Extract the (x, y) coordinate from the center of the cell holding the provided text.  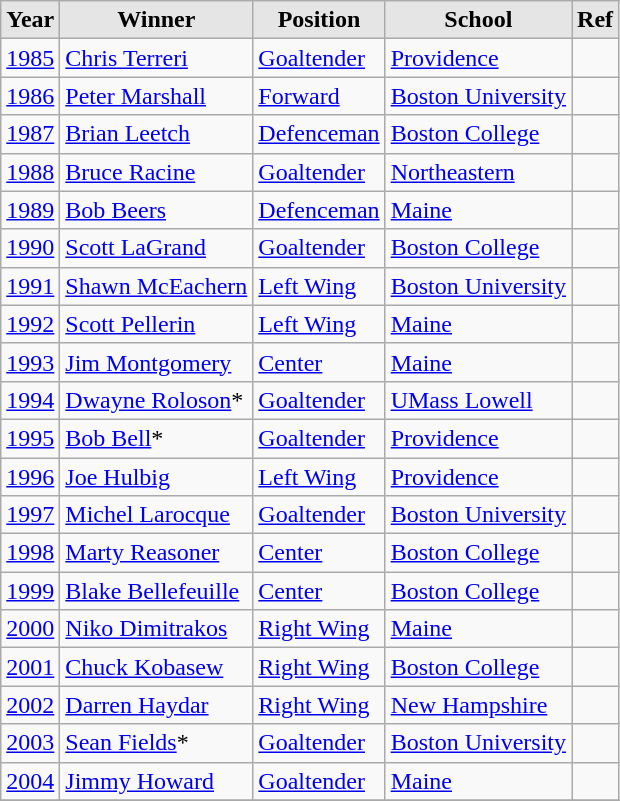
Chuck Kobasew (156, 667)
Position (319, 20)
1999 (30, 591)
1993 (30, 362)
Ref (596, 20)
Sean Fields* (156, 743)
1997 (30, 515)
1985 (30, 58)
1992 (30, 324)
1994 (30, 400)
Michel Larocque (156, 515)
1986 (30, 96)
1996 (30, 477)
1988 (30, 172)
Northeastern (478, 172)
Blake Bellefeuille (156, 591)
1991 (30, 286)
Chris Terreri (156, 58)
Darren Haydar (156, 705)
Forward (319, 96)
Bob Bell* (156, 438)
Joe Hulbig (156, 477)
UMass Lowell (478, 400)
2001 (30, 667)
Winner (156, 20)
Niko Dimitrakos (156, 629)
Shawn McEachern (156, 286)
School (478, 20)
2002 (30, 705)
Bob Beers (156, 210)
Jimmy Howard (156, 781)
1989 (30, 210)
2000 (30, 629)
Bruce Racine (156, 172)
1987 (30, 134)
Marty Reasoner (156, 553)
Scott LaGrand (156, 248)
2003 (30, 743)
2004 (30, 781)
New Hampshire (478, 705)
1998 (30, 553)
Jim Montgomery (156, 362)
Dwayne Roloson* (156, 400)
1995 (30, 438)
Peter Marshall (156, 96)
1990 (30, 248)
Scott Pellerin (156, 324)
Brian Leetch (156, 134)
Year (30, 20)
